From the cell containing the given text, extract its center point as [X, Y] coordinate. 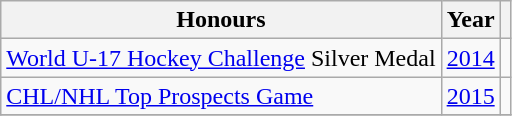
Honours [221, 20]
2014 [470, 58]
2015 [470, 96]
World U-17 Hockey Challenge Silver Medal [221, 58]
Year [470, 20]
CHL/NHL Top Prospects Game [221, 96]
